Return the (x, y) coordinate for the center point of the cell that contains the specified text.  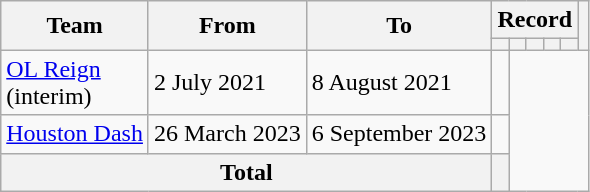
From (227, 26)
Team (75, 26)
2 July 2021 (227, 82)
To (399, 26)
Total (246, 172)
8 August 2021 (399, 82)
Houston Dash (75, 134)
6 September 2023 (399, 134)
26 March 2023 (227, 134)
Record (535, 20)
OL Reign(interim) (75, 82)
